Locate the cell with the specified text and output its [X, Y] center coordinate. 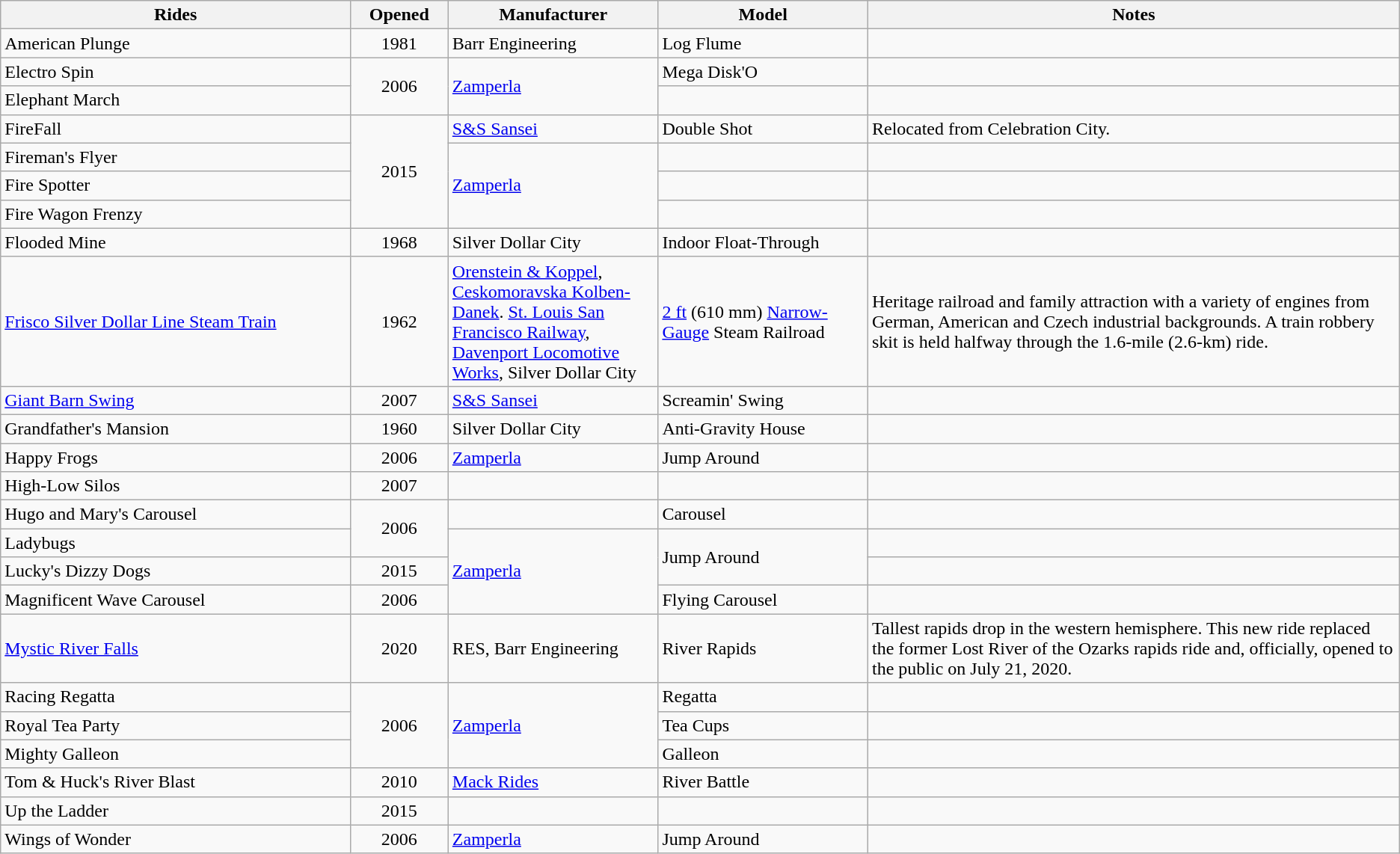
Fire Spotter [176, 185]
Orenstein & Koppel, Ceskomoravska Kolben-Danek. St. Louis San Francisco Railway, Davenport Locomotive Works, Silver Dollar City [553, 322]
Hugo and Mary's Carousel [176, 514]
Mystic River Falls [176, 648]
Racing Regatta [176, 697]
Opened [399, 15]
Flooded Mine [176, 242]
2010 [399, 782]
2020 [399, 648]
1962 [399, 322]
Manufacturer [553, 15]
Elephant March [176, 100]
Electro Spin [176, 72]
Magnificent Wave Carousel [176, 600]
1981 [399, 43]
Lucky's Dizzy Dogs [176, 571]
Indoor Float-Through [763, 242]
FireFall [176, 129]
Notes [1134, 15]
Carousel [763, 514]
Frisco Silver Dollar Line Steam Train [176, 322]
Grandfather's Mansion [176, 428]
RES, Barr Engineering [553, 648]
2 ft (610 mm) Narrow-Gauge Steam Railroad [763, 322]
Fire Wagon Frenzy [176, 214]
Log Flume [763, 43]
Double Shot [763, 129]
Tom & Huck's River Blast [176, 782]
Fireman's Flyer [176, 157]
River Rapids [763, 648]
Giant Barn Swing [176, 400]
Mighty Galleon [176, 754]
Flying Carousel [763, 600]
Barr Engineering [553, 43]
Screamin' Swing [763, 400]
River Battle [763, 782]
Galleon [763, 754]
Mega Disk'O [763, 72]
Rides [176, 15]
Happy Frogs [176, 457]
Ladybugs [176, 543]
1960 [399, 428]
Model [763, 15]
Tea Cups [763, 725]
Anti-Gravity House [763, 428]
Relocated from Celebration City. [1134, 129]
High-Low Silos [176, 486]
Mack Rides [553, 782]
1968 [399, 242]
Up the Ladder [176, 811]
Wings of Wonder [176, 839]
Royal Tea Party [176, 725]
American Plunge [176, 43]
Regatta [763, 697]
